Output the [x, y] coordinate of the center of the cell containing the given text.  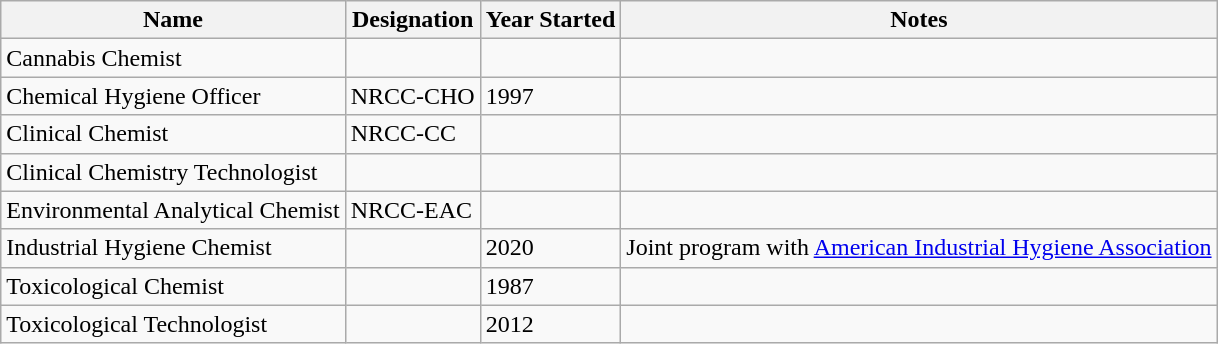
Designation [412, 20]
Name [173, 20]
Environmental Analytical Chemist [173, 210]
Cannabis Chemist [173, 58]
Chemical Hygiene Officer [173, 96]
Joint program with American Industrial Hygiene Association [919, 248]
Toxicological Technologist [173, 324]
1997 [550, 96]
Industrial Hygiene Chemist [173, 248]
NRCC-CC [412, 134]
NRCC-CHO [412, 96]
2012 [550, 324]
Toxicological Chemist [173, 286]
Year Started [550, 20]
2020 [550, 248]
Clinical Chemist [173, 134]
Notes [919, 20]
NRCC-EAC [412, 210]
Clinical Chemistry Technologist [173, 172]
1987 [550, 286]
